Scan for the cell matching the given text and deliver its (X, Y) coordinate at center. 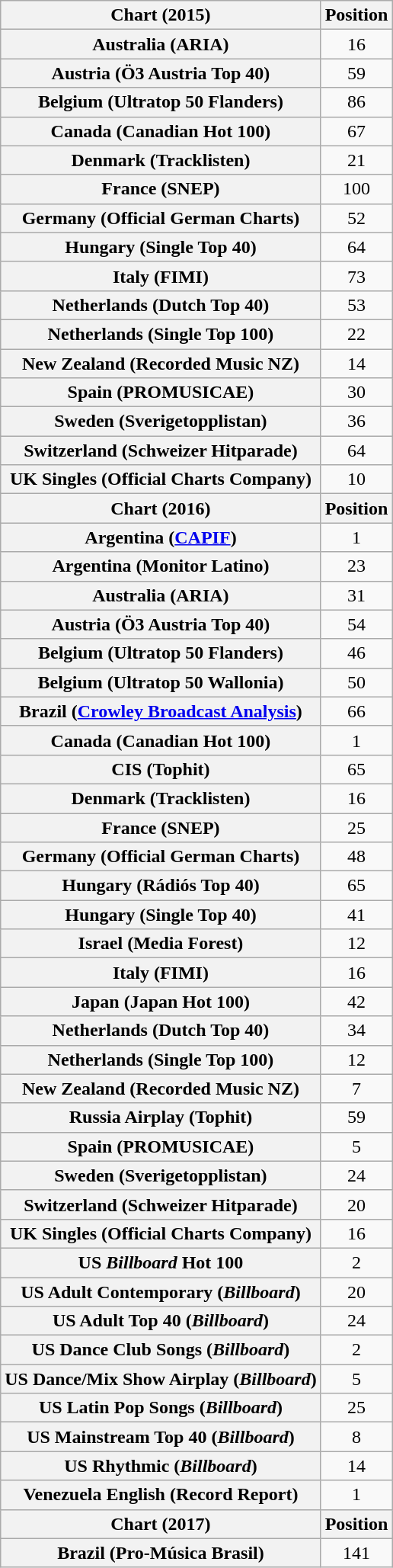
US Mainstream Top 40 (Billboard) (161, 1437)
86 (356, 102)
10 (356, 479)
Russia Airplay (Tophit) (161, 1117)
US Billboard Hot 100 (161, 1262)
Venezuela English (Record Report) (161, 1495)
Chart (2016) (161, 508)
Israel (Media Forest) (161, 944)
66 (356, 711)
Brazil (Pro-Música Brasil) (161, 1553)
Belgium (Ultratop 50 Wallonia) (161, 682)
31 (356, 595)
54 (356, 624)
46 (356, 653)
50 (356, 682)
22 (356, 334)
US Dance Club Songs (Billboard) (161, 1350)
US Rhythmic (Billboard) (161, 1466)
7 (356, 1089)
141 (356, 1553)
US Adult Contemporary (Billboard) (161, 1292)
52 (356, 218)
73 (356, 276)
53 (356, 305)
21 (356, 160)
Brazil (Crowley Broadcast Analysis) (161, 711)
23 (356, 566)
48 (356, 857)
100 (356, 189)
34 (356, 1031)
42 (356, 1002)
Chart (2015) (161, 15)
41 (356, 915)
US Dance/Mix Show Airplay (Billboard) (161, 1379)
Hungary (Rádiós Top 40) (161, 886)
US Latin Pop Songs (Billboard) (161, 1408)
US Adult Top 40 (Billboard) (161, 1321)
Japan (Japan Hot 100) (161, 1002)
67 (356, 131)
8 (356, 1437)
Argentina (Monitor Latino) (161, 566)
CIS (Tophit) (161, 769)
36 (356, 422)
Argentina (CAPIF) (161, 537)
30 (356, 393)
Chart (2017) (161, 1524)
